Search for the cell housing the specified text and yield its (x, y) center coordinate. 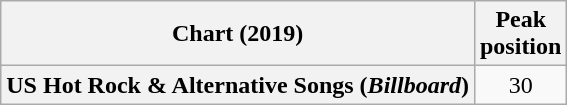
US Hot Rock & Alternative Songs (Billboard) (238, 85)
Peakposition (520, 34)
30 (520, 85)
Chart (2019) (238, 34)
